For the text-containing cell, return its midpoint in [X, Y] coordinate format. 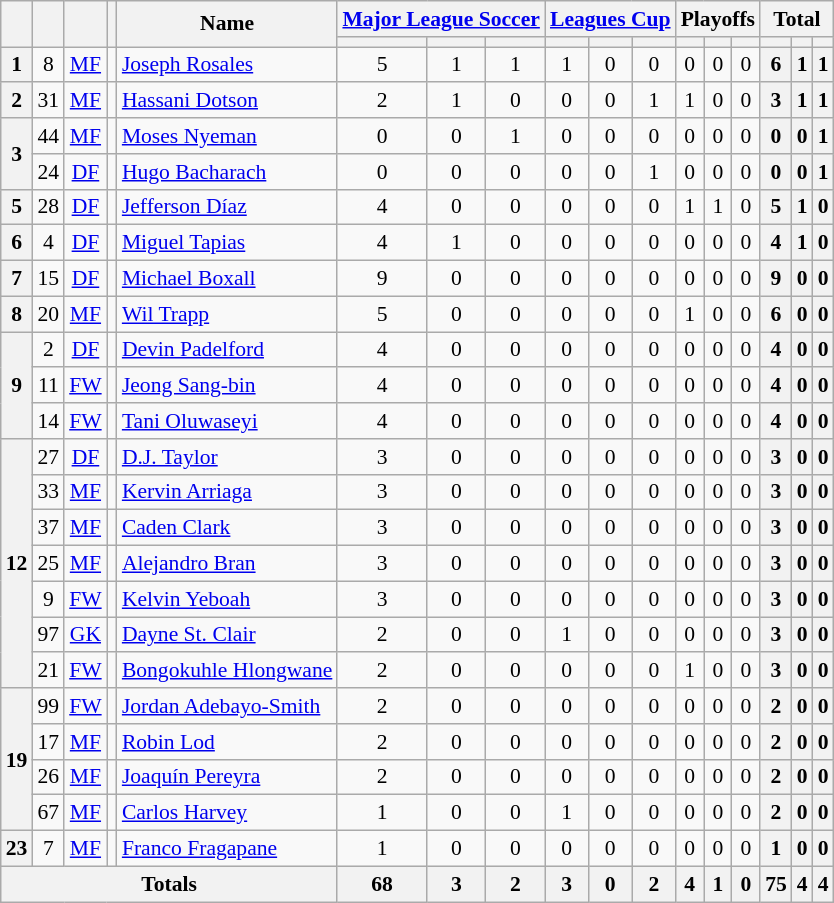
68 [382, 884]
37 [48, 528]
Totals [170, 884]
44 [48, 136]
Playoffs [718, 19]
Devin Padelford [228, 350]
24 [48, 172]
Hugo Bacharach [228, 172]
23 [17, 849]
33 [48, 492]
Total [797, 19]
28 [48, 207]
14 [48, 421]
19 [17, 759]
Jordan Adebayo-Smith [228, 706]
Kelvin Yeboah [228, 599]
Joseph Rosales [228, 65]
Hassani Dotson [228, 101]
97 [48, 635]
Major League Soccer [441, 19]
21 [48, 671]
25 [48, 564]
Jeong Sang-bin [228, 386]
GK [86, 635]
D.J. Taylor [228, 457]
27 [48, 457]
20 [48, 314]
Kervin Arriaga [228, 492]
Michael Boxall [228, 279]
12 [17, 564]
67 [48, 813]
Bongokuhle Hlongwane [228, 671]
Tani Oluwaseyi [228, 421]
75 [776, 884]
Name [228, 24]
Franco Fragapane [228, 849]
17 [48, 742]
Jefferson Díaz [228, 207]
Joaquín Pereyra [228, 777]
26 [48, 777]
Robin Lod [228, 742]
Caden Clark [228, 528]
Alejandro Bran [228, 564]
11 [48, 386]
Wil Trapp [228, 314]
Miguel Tapias [228, 243]
99 [48, 706]
Leagues Cup [610, 19]
Moses Nyeman [228, 136]
Dayne St. Clair [228, 635]
Carlos Harvey [228, 813]
15 [48, 279]
31 [48, 101]
